Scan for the cell matching the given text and deliver its [X, Y] coordinate at center. 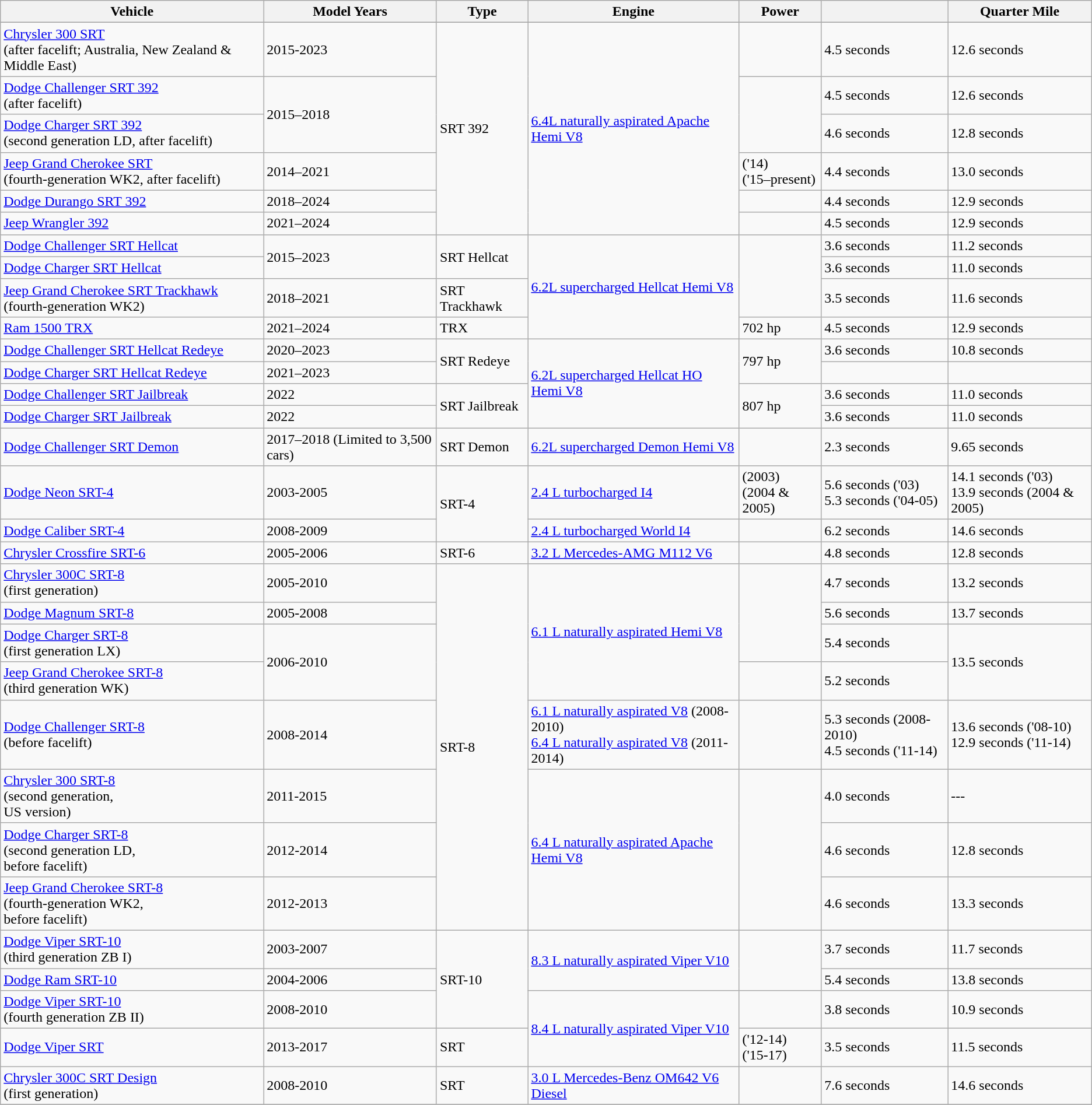
8.4 L naturally aspirated Viper V10 [633, 1029]
6.1 L naturally aspirated V8 (2008-2010)6.4 L naturally aspirated V8 (2011-2014) [633, 735]
5.6 seconds [884, 613]
2.4 L turbocharged I4 [633, 493]
--- [1020, 796]
Dodge Challenger SRT Jailbreak [132, 395]
11.5 seconds [1020, 1047]
7.6 seconds [884, 1086]
Power [780, 12]
('14) ('15–present) [780, 171]
2021–2023 [350, 373]
8.3 L naturally aspirated Viper V10 [633, 960]
13.2 seconds [1020, 583]
702 hp [780, 328]
11.2 seconds [1020, 245]
Engine [633, 12]
Dodge Viper SRT [132, 1047]
SRT-8 [482, 747]
2017–2018 (Limited to 3,500 cars) [350, 447]
2005-2008 [350, 613]
Chrysler 300C SRT-8(first generation) [132, 583]
SRT 392 [482, 128]
6.2 seconds [884, 531]
5.2 seconds [884, 681]
SRT Trackhawk [482, 297]
2013-2017 [350, 1047]
Dodge Viper SRT-10(third generation ZB I) [132, 949]
2020–2023 [350, 350]
Jeep Wrangler 392 [132, 223]
Dodge Charger SRT-8(second generation LD,before facelift) [132, 850]
Chrysler 300C SRT Design(first generation) [132, 1086]
13.8 seconds [1020, 979]
4.7 seconds [884, 583]
SRT-10 [482, 979]
2014–2021 [350, 171]
6.2L supercharged Hellcat Hemi V8 [633, 287]
6.1 L naturally aspirated Hemi V8 [633, 632]
('12-14) ('15-17) [780, 1047]
6.4 L naturally aspirated Apache Hemi V8 [633, 850]
13.6 seconds ('08-10)12.9 seconds ('11-14) [1020, 735]
Dodge Charger SRT Hellcat Redeye [132, 373]
Quarter Mile [1020, 12]
3.0 L Mercedes-Benz OM642 V6 Diesel [633, 1086]
Chrysler 300 SRT-8(second generation,US version) [132, 796]
2008-2009 [350, 531]
SRT Hellcat [482, 257]
13.0 seconds [1020, 171]
11.6 seconds [1020, 297]
2018–2024 [350, 201]
Dodge Charger SRT 392(second generation LD, after facelift) [132, 133]
6.2L supercharged Hellcat HO Hemi V8 [633, 383]
Dodge Challenger SRT-8(before facelift) [132, 735]
2012-2014 [350, 850]
2003-2005 [350, 493]
807 hp [780, 406]
Jeep Grand Cherokee SRT Trackhawk(fourth-generation WK2) [132, 297]
SRT-4 [482, 504]
Ram 1500 TRX [132, 328]
6.2L supercharged Demon Hemi V8 [633, 447]
2006-2010 [350, 662]
Dodge Charger SRT Jailbreak [132, 417]
Vehicle [132, 12]
13.5 seconds [1020, 662]
Jeep Grand Cherokee SRT-8(third generation WK) [132, 681]
2003-2007 [350, 949]
3.8 seconds [884, 1010]
13.3 seconds [1020, 903]
Jeep Grand Cherokee SRT-8(fourth-generation WK2,before facelift) [132, 903]
Dodge Challenger SRT Demon [132, 447]
Dodge Challenger SRT Hellcat [132, 245]
Dodge Charger SRT Hellcat [132, 268]
2011-2015 [350, 796]
2015–2023 [350, 257]
Jeep Grand Cherokee SRT(fourth-generation WK2, after facelift) [132, 171]
2015-2023 [350, 50]
2005-2010 [350, 583]
10.9 seconds [1020, 1010]
3.2 L Mercedes-AMG M112 V6 [633, 553]
SRT Jailbreak [482, 406]
10.8 seconds [1020, 350]
2012-2013 [350, 903]
2.3 seconds [884, 447]
SRT Redeye [482, 361]
2.4 L turbocharged World I4 [633, 531]
13.7 seconds [1020, 613]
Model Years [350, 12]
2005-2006 [350, 553]
Dodge Challenger SRT 392(after facelift) [132, 96]
(2003) (2004 & 2005) [780, 493]
SRT-6 [482, 553]
Chrysler 300 SRT(after facelift; Australia, New Zealand & Middle East) [132, 50]
4.8 seconds [884, 553]
SRT Demon [482, 447]
2018–2021 [350, 297]
2008-2014 [350, 735]
Dodge Charger SRT-8(first generation LX) [132, 643]
5.3 seconds (2008-2010)4.5 seconds ('11-14) [884, 735]
11.7 seconds [1020, 949]
6.4L naturally aspirated Apache Hemi V8 [633, 128]
9.65 seconds [1020, 447]
Dodge Durango SRT 392 [132, 201]
Type [482, 12]
5.6 seconds ('03)5.3 seconds ('04-05) [884, 493]
Dodge Neon SRT-4 [132, 493]
797 hp [780, 361]
Dodge Magnum SRT-8 [132, 613]
4.0 seconds [884, 796]
TRX [482, 328]
2004-2006 [350, 979]
Dodge Ram SRT-10 [132, 979]
Dodge Caliber SRT-4 [132, 531]
Dodge Challenger SRT Hellcat Redeye [132, 350]
14.1 seconds ('03)13.9 seconds (2004 & 2005) [1020, 493]
Dodge Viper SRT-10(fourth generation ZB II) [132, 1010]
Chrysler Crossfire SRT-6 [132, 553]
3.7 seconds [884, 949]
2015–2018 [350, 114]
